Determine the (X, Y) coordinate at the center of the cell enclosing the given text.  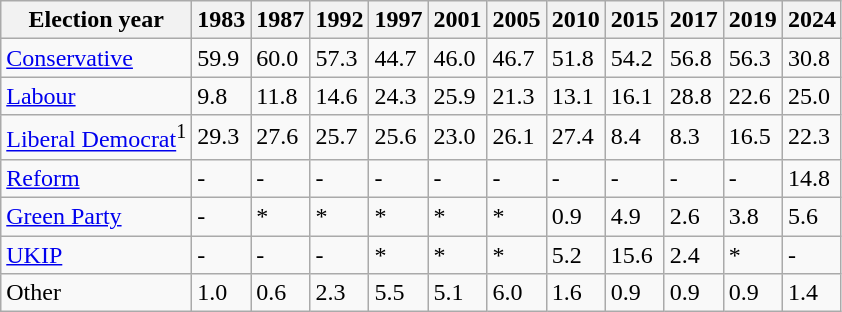
46.0 (458, 58)
1.6 (576, 293)
1.4 (812, 293)
13.1 (576, 96)
25.0 (812, 96)
1997 (398, 20)
5.6 (812, 217)
27.4 (576, 138)
2017 (694, 20)
60.0 (280, 58)
15.6 (634, 255)
0.6 (280, 293)
2005 (516, 20)
9.8 (222, 96)
25.6 (398, 138)
1983 (222, 20)
56.8 (694, 58)
30.8 (812, 58)
11.8 (280, 96)
14.6 (340, 96)
21.3 (516, 96)
5.2 (576, 255)
14.8 (812, 178)
2024 (812, 20)
4.9 (634, 217)
6.0 (516, 293)
56.3 (752, 58)
2.3 (340, 293)
26.1 (516, 138)
Conservative (96, 58)
29.3 (222, 138)
2015 (634, 20)
2019 (752, 20)
57.3 (340, 58)
2010 (576, 20)
8.4 (634, 138)
8.3 (694, 138)
2.6 (694, 217)
25.7 (340, 138)
59.9 (222, 58)
Labour (96, 96)
25.9 (458, 96)
22.6 (752, 96)
Election year (96, 20)
Reform (96, 178)
16.1 (634, 96)
22.3 (812, 138)
44.7 (398, 58)
3.8 (752, 217)
5.5 (398, 293)
54.2 (634, 58)
16.5 (752, 138)
Other (96, 293)
24.3 (398, 96)
Green Party (96, 217)
UKIP (96, 255)
1.0 (222, 293)
5.1 (458, 293)
23.0 (458, 138)
1992 (340, 20)
51.8 (576, 58)
46.7 (516, 58)
28.8 (694, 96)
2.4 (694, 255)
27.6 (280, 138)
1987 (280, 20)
2001 (458, 20)
Liberal Democrat1 (96, 138)
